Return the (X, Y) coordinate for the center point of the cell that contains the specified text.  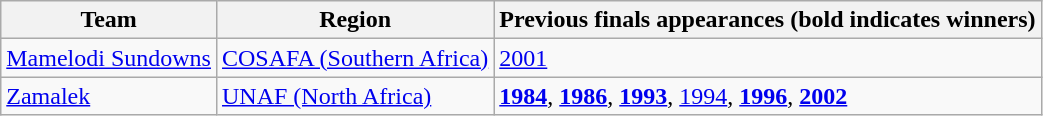
Region (354, 20)
Previous finals appearances (bold indicates winners) (768, 20)
UNAF (North Africa) (354, 96)
COSAFA (Southern Africa) (354, 58)
Mamelodi Sundowns (109, 58)
Zamalek (109, 96)
Team (109, 20)
2001 (768, 58)
1984, 1986, 1993, 1994, 1996, 2002 (768, 96)
